Locate the cell with the specified text and output its (X, Y) center coordinate. 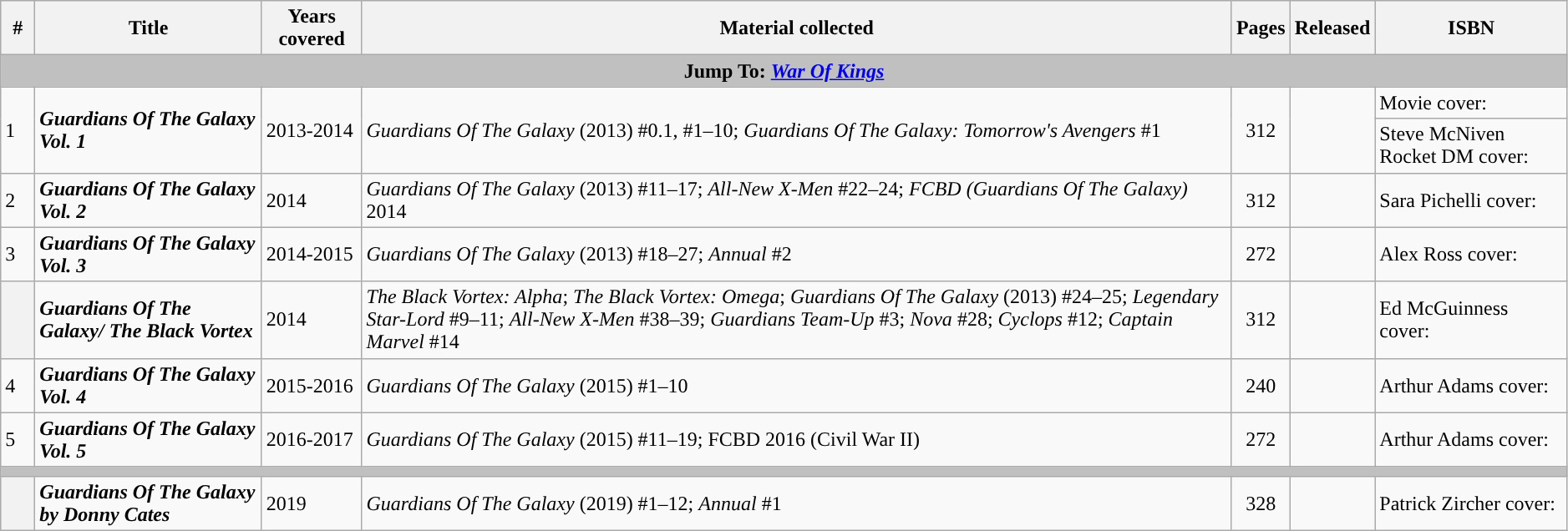
Released (1332, 28)
Guardians Of The Galaxy (2013) #0.1, #1–10; Guardians Of The Galaxy: Tomorrow's Avengers #1 (797, 130)
Ed McGuinness cover: (1471, 320)
2013-2014 (312, 130)
Guardians Of The Galaxy Vol. 1 (149, 130)
2015-2016 (312, 386)
Alex Ross cover: (1471, 254)
2019 (312, 503)
Patrick Zircher cover: (1471, 503)
Guardians Of The Galaxy (2013) #11–17; All-New X-Men #22–24; FCBD (Guardians Of The Galaxy) 2014 (797, 200)
2014-2015 (312, 254)
Jump To: War Of Kings (784, 71)
Years covered (312, 28)
Movie cover: (1471, 103)
Sara Pichelli cover: (1471, 200)
240 (1261, 386)
Material collected (797, 28)
3 (18, 254)
1 (18, 130)
Guardians Of The Galaxy/ The Black Vortex (149, 320)
Guardians Of The Galaxy (2015) #11–19; FCBD 2016 (Civil War II) (797, 439)
2016-2017 (312, 439)
Guardians Of The Galaxy by Donny Cates (149, 503)
# (18, 28)
Guardians Of The Galaxy (2015) #1–10 (797, 386)
2 (18, 200)
328 (1261, 503)
Guardians Of The Galaxy (2013) #18–27; Annual #2 (797, 254)
Title (149, 28)
Guardians Of The Galaxy Vol. 4 (149, 386)
Guardians Of The Galaxy Vol. 5 (149, 439)
Steve McNiven Rocket DM cover: (1471, 145)
Guardians Of The Galaxy Vol. 2 (149, 200)
5 (18, 439)
ISBN (1471, 28)
Pages (1261, 28)
Guardians Of The Galaxy Vol. 3 (149, 254)
4 (18, 386)
Guardians Of The Galaxy (2019) #1–12; Annual #1 (797, 503)
